Pinpoint the cell where the given text exists, returning its (x, y) midpoint coordinate. 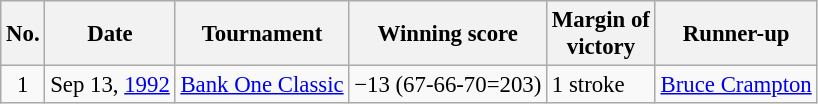
−13 (67-66-70=203) (448, 85)
Tournament (262, 34)
Runner-up (736, 34)
Margin ofvictory (602, 34)
1 stroke (602, 85)
Winning score (448, 34)
No. (23, 34)
1 (23, 85)
Bruce Crampton (736, 85)
Sep 13, 1992 (110, 85)
Date (110, 34)
Bank One Classic (262, 85)
